Identify which cell holds the provided text, then report its [x, y] central coordinate. 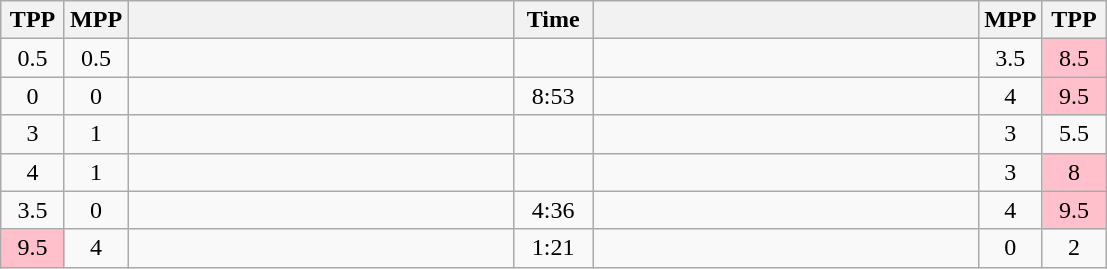
4:36 [554, 210]
2 [1074, 248]
5.5 [1074, 134]
8.5 [1074, 58]
Time [554, 20]
8 [1074, 172]
8:53 [554, 96]
1:21 [554, 248]
